Capture the cell that displays the provided text and extract its [x, y] central coordinate. 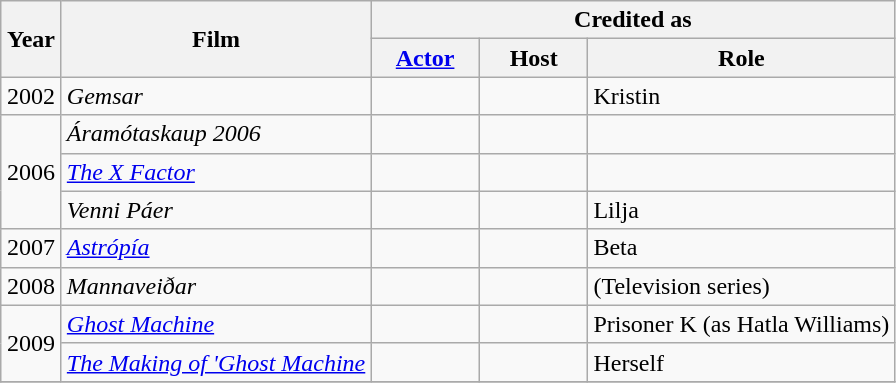
Role [742, 58]
2009 [32, 343]
The Making of 'Ghost Machine [216, 362]
Herself [742, 362]
Prisoner K (as Hatla Williams) [742, 324]
Credited as [633, 20]
2007 [32, 248]
2006 [32, 172]
2002 [32, 96]
Ghost Machine [216, 324]
Kristin [742, 96]
Lilja [742, 210]
Year [32, 39]
Áramótaskaup 2006 [216, 134]
Host [534, 58]
The X Factor [216, 172]
Gemsar [216, 96]
Film [216, 39]
2008 [32, 286]
(Television series) [742, 286]
Astrópía [216, 248]
Beta [742, 248]
Actor [426, 58]
Venni Páer [216, 210]
Mannaveiðar [216, 286]
